Pinpoint the cell where the given text exists, returning its [X, Y] midpoint coordinate. 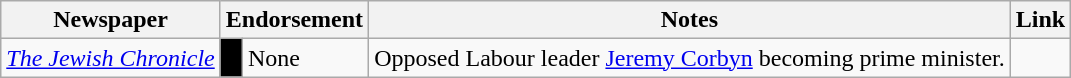
None [305, 58]
Link [1040, 20]
The Jewish Chronicle [110, 58]
Endorsement [294, 20]
Opposed Labour leader Jeremy Corbyn becoming prime minister. [690, 58]
Newspaper [110, 20]
Notes [690, 20]
